From the cell containing the given text, extract its center point as (x, y) coordinate. 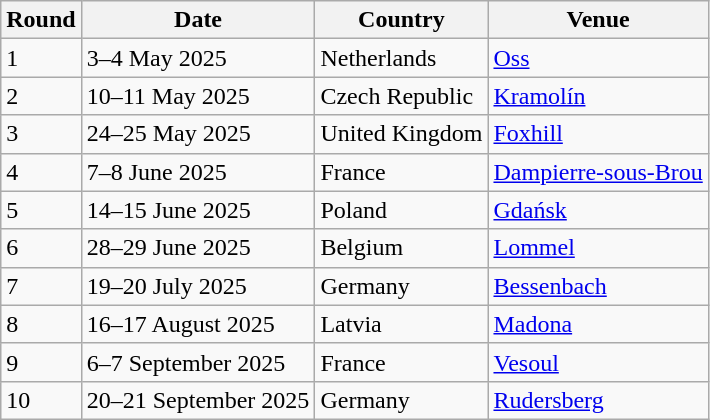
Date (198, 20)
Gdańsk (598, 210)
Dampierre-sous-Brou (598, 172)
Round (41, 20)
Vesoul (598, 362)
6–7 September 2025 (198, 362)
Lommel (598, 248)
4 (41, 172)
Foxhill (598, 134)
16–17 August 2025 (198, 324)
28–29 June 2025 (198, 248)
10 (41, 400)
Madona (598, 324)
24–25 May 2025 (198, 134)
Rudersberg (598, 400)
19–20 July 2025 (198, 286)
1 (41, 58)
Belgium (402, 248)
Venue (598, 20)
Kramolín (598, 96)
Bessenbach (598, 286)
7 (41, 286)
Czech Republic (402, 96)
8 (41, 324)
9 (41, 362)
14–15 June 2025 (198, 210)
Oss (598, 58)
Netherlands (402, 58)
Poland (402, 210)
6 (41, 248)
5 (41, 210)
3 (41, 134)
Latvia (402, 324)
20–21 September 2025 (198, 400)
Country (402, 20)
2 (41, 96)
7–8 June 2025 (198, 172)
10–11 May 2025 (198, 96)
3–4 May 2025 (198, 58)
United Kingdom (402, 134)
